Search for the cell housing the specified text and yield its (X, Y) center coordinate. 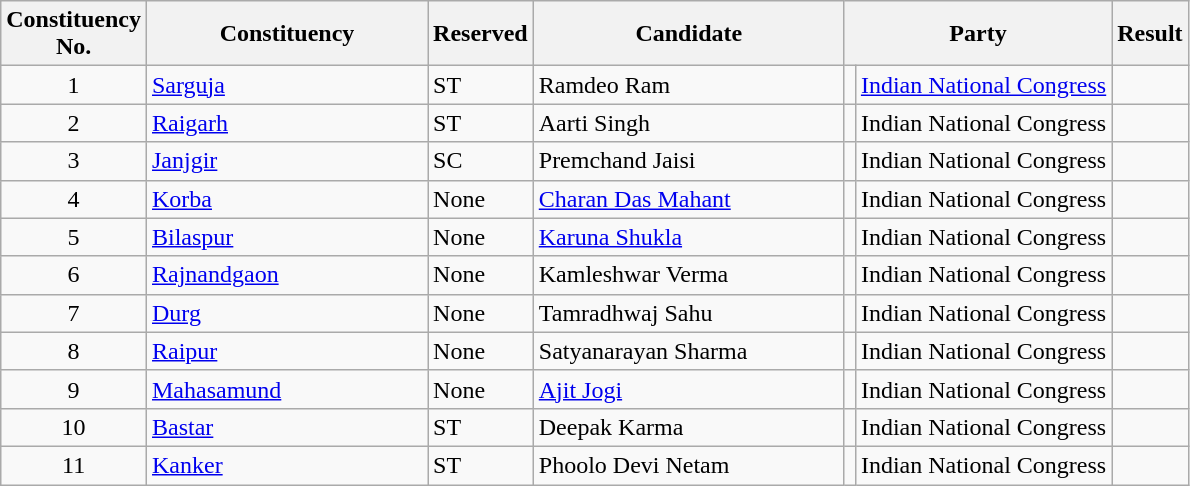
5 (74, 237)
10 (74, 427)
Candidate (688, 34)
9 (74, 389)
2 (74, 123)
11 (74, 465)
Constituency No. (74, 34)
Constituency (286, 34)
Karuna Shukla (688, 237)
Ajit Jogi (688, 389)
Durg (286, 313)
Result (1150, 34)
Party (978, 34)
1 (74, 85)
Korba (286, 199)
4 (74, 199)
Tamradhwaj Sahu (688, 313)
Kamleshwar Verma (688, 275)
Mahasamund (286, 389)
7 (74, 313)
3 (74, 161)
Janjgir (286, 161)
Raipur (286, 351)
6 (74, 275)
Bilaspur (286, 237)
8 (74, 351)
Phoolo Devi Netam (688, 465)
Reserved (481, 34)
Satyanarayan Sharma (688, 351)
Rajnandgaon (286, 275)
Premchand Jaisi (688, 161)
Raigarh (286, 123)
SC (481, 161)
Bastar (286, 427)
Kanker (286, 465)
Deepak Karma (688, 427)
Sarguja (286, 85)
Ramdeo Ram (688, 85)
Aarti Singh (688, 123)
Charan Das Mahant (688, 199)
